For the text-containing cell, return its midpoint in (x, y) coordinate format. 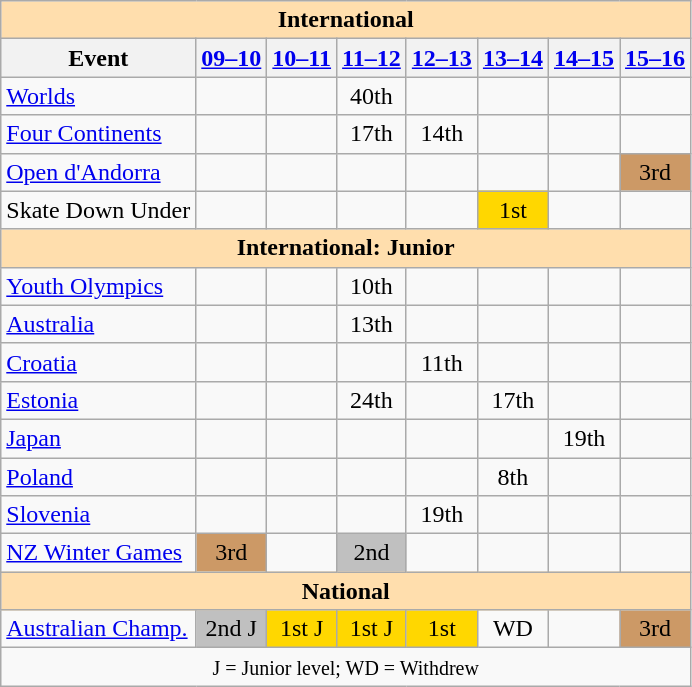
Poland (98, 477)
12–13 (442, 58)
13–14 (512, 58)
2nd (372, 553)
International: Junior (346, 248)
Open d'Andorra (98, 172)
WD (512, 629)
Australian Champ. (98, 629)
13th (372, 324)
24th (372, 400)
J = Junior level; WD = Withdrew (346, 667)
14th (442, 134)
10–11 (302, 58)
40th (372, 96)
Australia (98, 324)
10th (372, 286)
NZ Winter Games (98, 553)
International (346, 20)
8th (512, 477)
National (346, 591)
11th (442, 362)
14–15 (584, 58)
Worlds (98, 96)
Estonia (98, 400)
Four Continents (98, 134)
Japan (98, 438)
Skate Down Under (98, 210)
Youth Olympics (98, 286)
11–12 (372, 58)
Slovenia (98, 515)
Event (98, 58)
Croatia (98, 362)
2nd J (232, 629)
09–10 (232, 58)
15–16 (656, 58)
